Return (X, Y) of the center of cell containing provided text 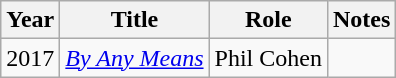
Notes (361, 20)
Role (268, 20)
Title (134, 20)
Phil Cohen (268, 58)
By Any Means (134, 58)
Year (30, 20)
2017 (30, 58)
